Extract the (x, y) coordinate from the center of the cell holding the provided text.  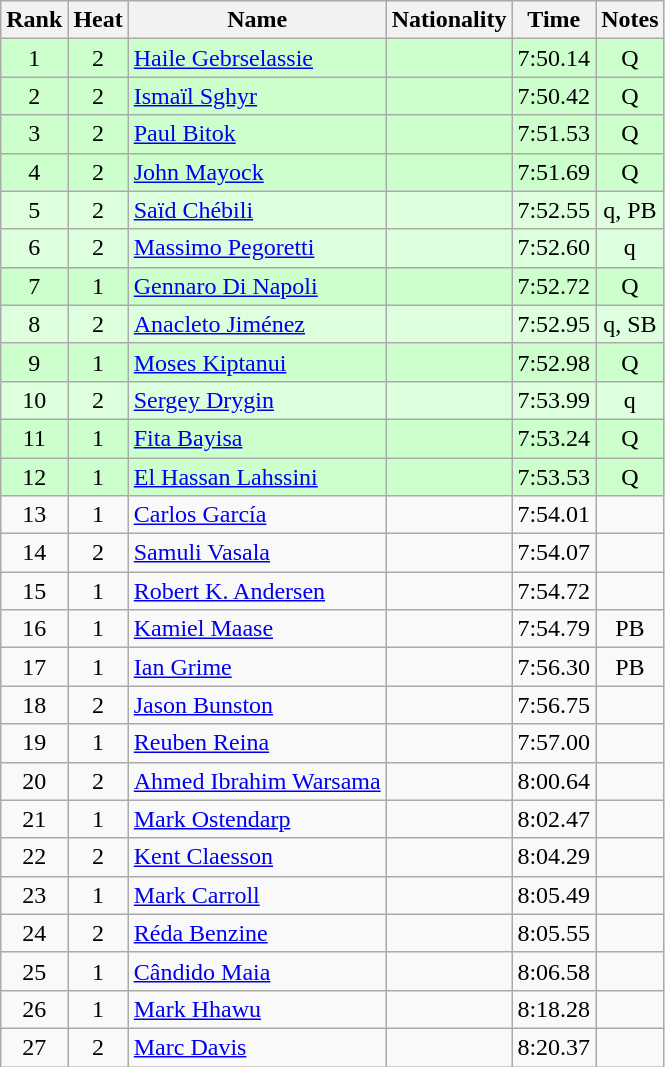
John Mayock (257, 172)
7:52.60 (554, 248)
7:56.30 (554, 667)
Fita Bayisa (257, 438)
El Hassan Lahssini (257, 477)
9 (34, 362)
19 (34, 743)
Sergey Drygin (257, 400)
Carlos García (257, 515)
7:52.98 (554, 362)
7 (34, 286)
22 (34, 857)
23 (34, 895)
Paul Bitok (257, 134)
8:20.37 (554, 1047)
Reuben Reina (257, 743)
8:04.29 (554, 857)
24 (34, 933)
Jason Bunston (257, 705)
Ahmed Ibrahim Warsama (257, 781)
5 (34, 210)
4 (34, 172)
7:52.95 (554, 324)
7:54.72 (554, 591)
7:57.00 (554, 743)
Notes (630, 20)
Ismaïl Sghyr (257, 96)
7:54.07 (554, 553)
Nationality (449, 20)
8:18.28 (554, 1009)
Cândido Maia (257, 971)
7:54.79 (554, 629)
Heat (98, 20)
27 (34, 1047)
7:52.72 (554, 286)
7:54.01 (554, 515)
8:02.47 (554, 819)
Gennaro Di Napoli (257, 286)
q, SB (630, 324)
18 (34, 705)
8:00.64 (554, 781)
Robert K. Andersen (257, 591)
7:53.99 (554, 400)
7:50.14 (554, 58)
7:51.69 (554, 172)
Samuli Vasala (257, 553)
Rank (34, 20)
6 (34, 248)
7:52.55 (554, 210)
8 (34, 324)
3 (34, 134)
q, PB (630, 210)
25 (34, 971)
Mark Carroll (257, 895)
15 (34, 591)
Saïd Chébili (257, 210)
7:51.53 (554, 134)
Kent Claesson (257, 857)
26 (34, 1009)
Moses Kiptanui (257, 362)
Haile Gebrselassie (257, 58)
17 (34, 667)
Réda Benzine (257, 933)
7:50.42 (554, 96)
Anacleto Jiménez (257, 324)
Kamiel Maase (257, 629)
20 (34, 781)
Mark Ostendarp (257, 819)
16 (34, 629)
Massimo Pegoretti (257, 248)
12 (34, 477)
14 (34, 553)
13 (34, 515)
8:06.58 (554, 971)
10 (34, 400)
Mark Hhawu (257, 1009)
7:53.24 (554, 438)
Name (257, 20)
Marc Davis (257, 1047)
21 (34, 819)
8:05.55 (554, 933)
8:05.49 (554, 895)
Time (554, 20)
7:56.75 (554, 705)
7:53.53 (554, 477)
Ian Grime (257, 667)
11 (34, 438)
